Identify which cell holds the provided text, then report its [x, y] central coordinate. 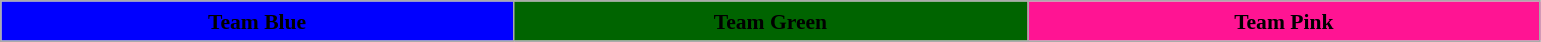
Team Green [770, 21]
Team Pink [1284, 21]
Team Blue [258, 21]
